Detect which cell encompasses the target text, then output its (X, Y) center coordinate. 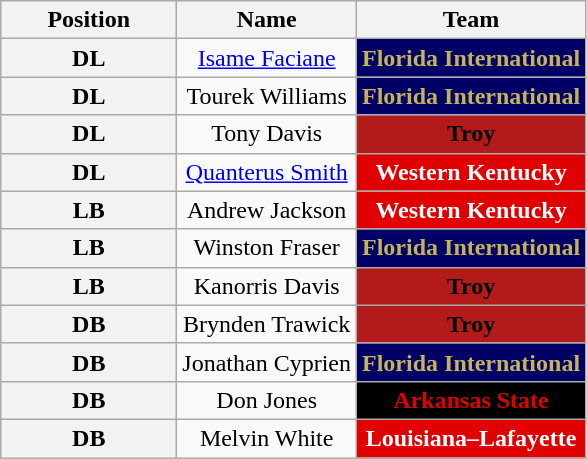
Tourek Williams (267, 96)
Brynden Trawick (267, 324)
Name (267, 20)
Tony Davis (267, 134)
Arkansas State (472, 400)
Melvin White (267, 438)
Kanorris Davis (267, 286)
Winston Fraser (267, 248)
Andrew Jackson (267, 210)
Quanterus Smith (267, 172)
Team (472, 20)
Louisiana–Lafayette (472, 438)
Don Jones (267, 400)
Isame Faciane (267, 58)
Jonathan Cyprien (267, 362)
Position (89, 20)
